Output the (X, Y) coordinate of the center of the cell containing the given text.  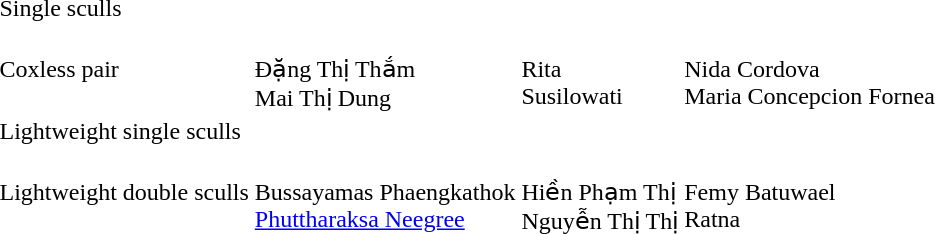
Đặng Thị Thắm Mai Thị Dung (385, 70)
Rita Susilowati (600, 70)
